Return the (x, y) coordinate for the center point of the cell that contains the specified text.  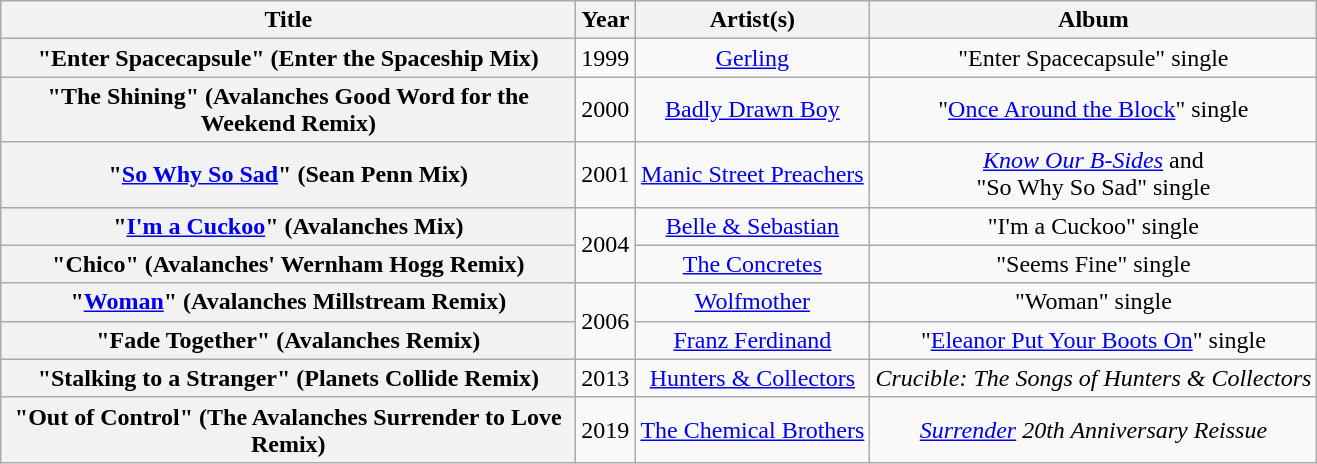
Know Our B-Sides and"So Why So Sad" single (1094, 174)
1999 (606, 58)
"Seems Fine" single (1094, 264)
Franz Ferdinand (752, 340)
"I'm a Cuckoo" single (1094, 226)
"Enter Spacecapsule" single (1094, 58)
2006 (606, 321)
Artist(s) (752, 20)
Year (606, 20)
Gerling (752, 58)
2019 (606, 430)
2000 (606, 110)
"I'm a Cuckoo" (Avalanches Mix) (288, 226)
Album (1094, 20)
"Woman" single (1094, 302)
"Out of Control" (The Avalanches Surrender to Love Remix) (288, 430)
"Fade Together" (Avalanches Remix) (288, 340)
Crucible: The Songs of Hunters & Collectors (1094, 378)
"So Why So Sad" (Sean Penn Mix) (288, 174)
Title (288, 20)
"Woman" (Avalanches Millstream Remix) (288, 302)
Surrender 20th Anniversary Reissue (1094, 430)
Hunters & Collectors (752, 378)
2001 (606, 174)
"The Shining" (Avalanches Good Word for the Weekend Remix) (288, 110)
"Eleanor Put Your Boots On" single (1094, 340)
"Once Around the Block" single (1094, 110)
2004 (606, 245)
Wolfmother (752, 302)
Badly Drawn Boy (752, 110)
Manic Street Preachers (752, 174)
2013 (606, 378)
"Stalking to a Stranger" (Planets Collide Remix) (288, 378)
"Chico" (Avalanches' Wernham Hogg Remix) (288, 264)
The Concretes (752, 264)
"Enter Spacecapsule" (Enter the Spaceship Mix) (288, 58)
The Chemical Brothers (752, 430)
Belle & Sebastian (752, 226)
